Pinpoint the cell where the given text exists, returning its [x, y] midpoint coordinate. 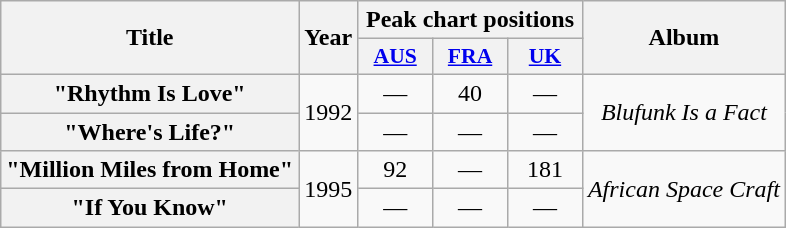
Peak chart positions [470, 20]
"If You Know" [150, 208]
181 [546, 170]
African Space Craft [684, 189]
92 [396, 170]
Year [328, 38]
FRA [470, 57]
AUS [396, 57]
Title [150, 38]
1992 [328, 112]
"Rhythm Is Love" [150, 93]
40 [470, 93]
Blufunk Is a Fact [684, 112]
"Million Miles from Home" [150, 170]
1995 [328, 189]
"Where's Life?" [150, 131]
UK [546, 57]
Album [684, 38]
